Pinpoint the cell where the given text exists, returning its (X, Y) midpoint coordinate. 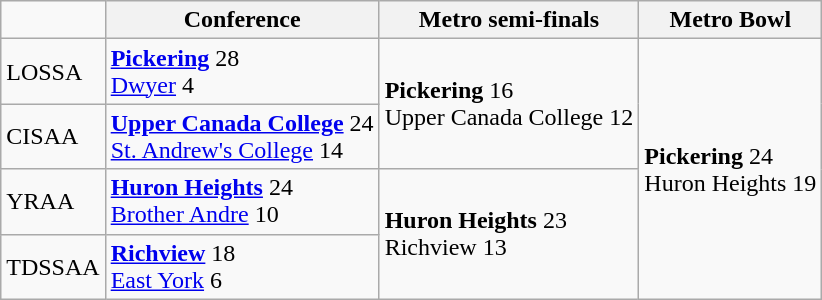
Huron Heights 24Brother Andre 10 (242, 202)
LOSSA (53, 72)
TDSSAA (53, 266)
Huron Heights 23 Richview 13 (509, 234)
Upper Canada College 24St. Andrew's College 14 (242, 136)
Pickering 28Dwyer 4 (242, 72)
CISAA (53, 136)
Pickering 24 Huron Heights 19 (730, 169)
Richview 18East York 6 (242, 266)
Conference (242, 20)
Metro Bowl (730, 20)
Pickering 16 Upper Canada College 12 (509, 104)
YRAA (53, 202)
Metro semi-finals (509, 20)
